Detect which cell encompasses the target text, then output its [x, y] center coordinate. 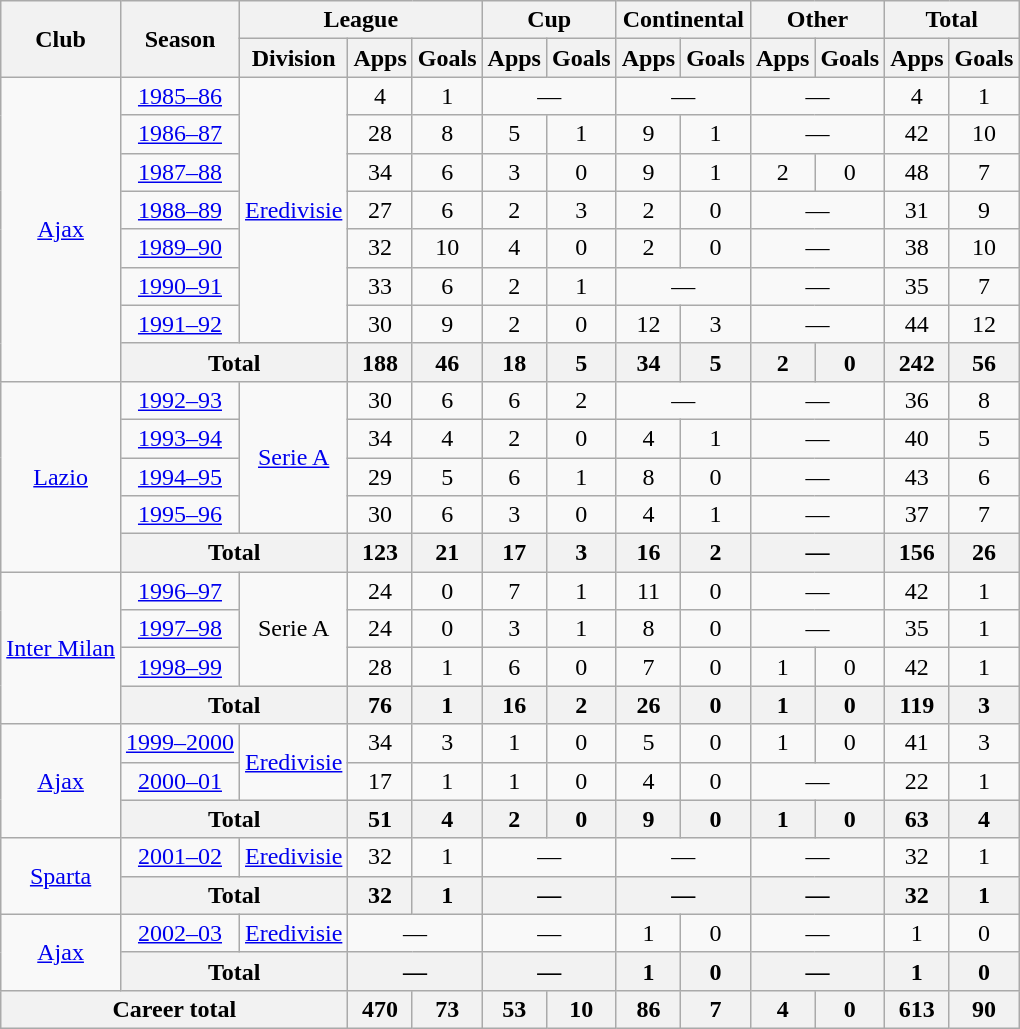
123 [380, 553]
1995–96 [180, 515]
1991–92 [180, 324]
1993–94 [180, 438]
86 [648, 1009]
Season [180, 39]
Continental [683, 20]
1994–95 [180, 477]
40 [917, 438]
31 [917, 210]
46 [447, 362]
22 [917, 781]
11 [648, 591]
188 [380, 362]
1985–86 [180, 96]
29 [380, 477]
37 [917, 515]
1989–90 [180, 248]
1998–99 [180, 667]
1992–93 [180, 400]
53 [514, 1009]
76 [380, 705]
63 [917, 819]
119 [917, 705]
2000–01 [180, 781]
33 [380, 286]
League [362, 20]
90 [984, 1009]
48 [917, 172]
2001–02 [180, 857]
Other [817, 20]
41 [917, 743]
613 [917, 1009]
18 [514, 362]
1986–87 [180, 134]
Club [61, 39]
Inter Milan [61, 648]
43 [917, 477]
Lazio [61, 476]
Division [294, 58]
1988–89 [180, 210]
242 [917, 362]
1997–98 [180, 629]
1999–2000 [180, 743]
56 [984, 362]
44 [917, 324]
Sparta [61, 876]
73 [447, 1009]
1990–91 [180, 286]
51 [380, 819]
21 [447, 553]
156 [917, 553]
Cup [549, 20]
38 [917, 248]
1996–97 [180, 591]
27 [380, 210]
1987–88 [180, 172]
36 [917, 400]
470 [380, 1009]
Career total [174, 1009]
2002–03 [180, 933]
